For the text-containing cell, return its midpoint in [x, y] coordinate format. 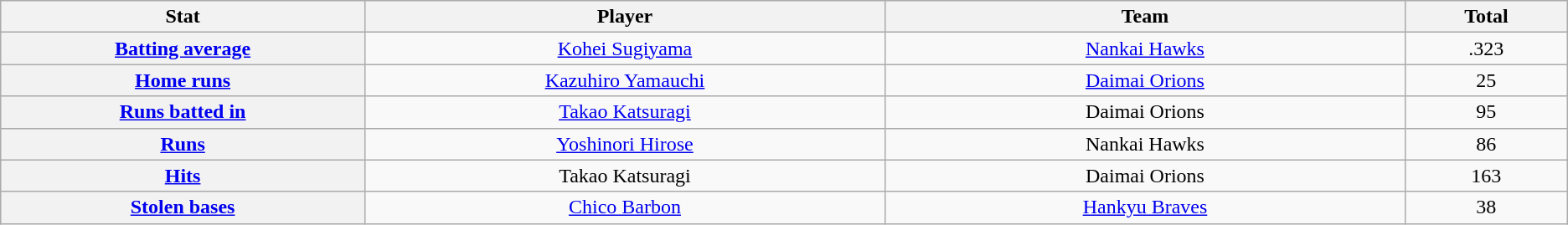
Batting average [183, 49]
Total [1486, 17]
38 [1486, 207]
Hits [183, 176]
Yoshinori Hirose [625, 144]
25 [1486, 80]
Kohei Sugiyama [625, 49]
Runs batted in [183, 112]
Team [1144, 17]
Chico Barbon [625, 207]
95 [1486, 112]
Hankyu Braves [1144, 207]
Player [625, 17]
Stat [183, 17]
163 [1486, 176]
Home runs [183, 80]
Stolen bases [183, 207]
Runs [183, 144]
.323 [1486, 49]
Kazuhiro Yamauchi [625, 80]
86 [1486, 144]
